Provide the [X, Y] coordinate of the cell's center where the given text is located.  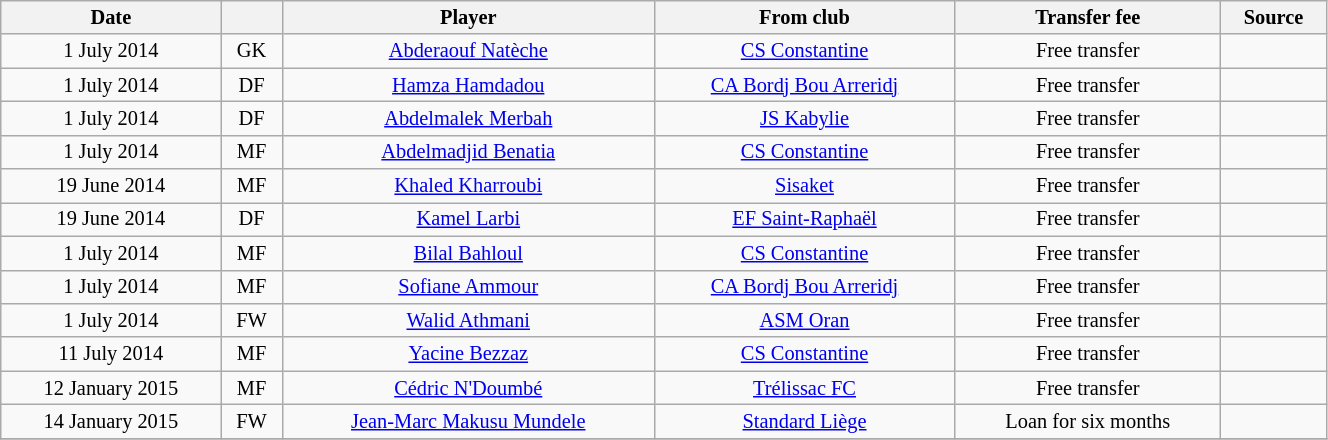
Kamel Larbi [468, 219]
From club [804, 17]
Transfer fee [1088, 17]
Sofiane Ammour [468, 287]
EF Saint-Raphaël [804, 219]
GK [252, 51]
ASM Oran [804, 320]
JS Kabylie [804, 118]
Walid Athmani [468, 320]
Loan for six months [1088, 421]
Sisaket [804, 186]
Standard Liège [804, 421]
Bilal Bahloul [468, 253]
Cédric N'Doumbé [468, 388]
Yacine Bezzaz [468, 354]
Jean-Marc Makusu Mundele [468, 421]
Hamza Hamdadou [468, 85]
Date [111, 17]
Abdelmalek Merbah [468, 118]
Trélissac FC [804, 388]
11 July 2014 [111, 354]
Khaled Kharroubi [468, 186]
14 January 2015 [111, 421]
Source [1274, 17]
Abdelmadjid Benatia [468, 152]
12 January 2015 [111, 388]
Abderaouf Natèche [468, 51]
Player [468, 17]
